Determine the (X, Y) coordinate at the center of the cell enclosing the given text.  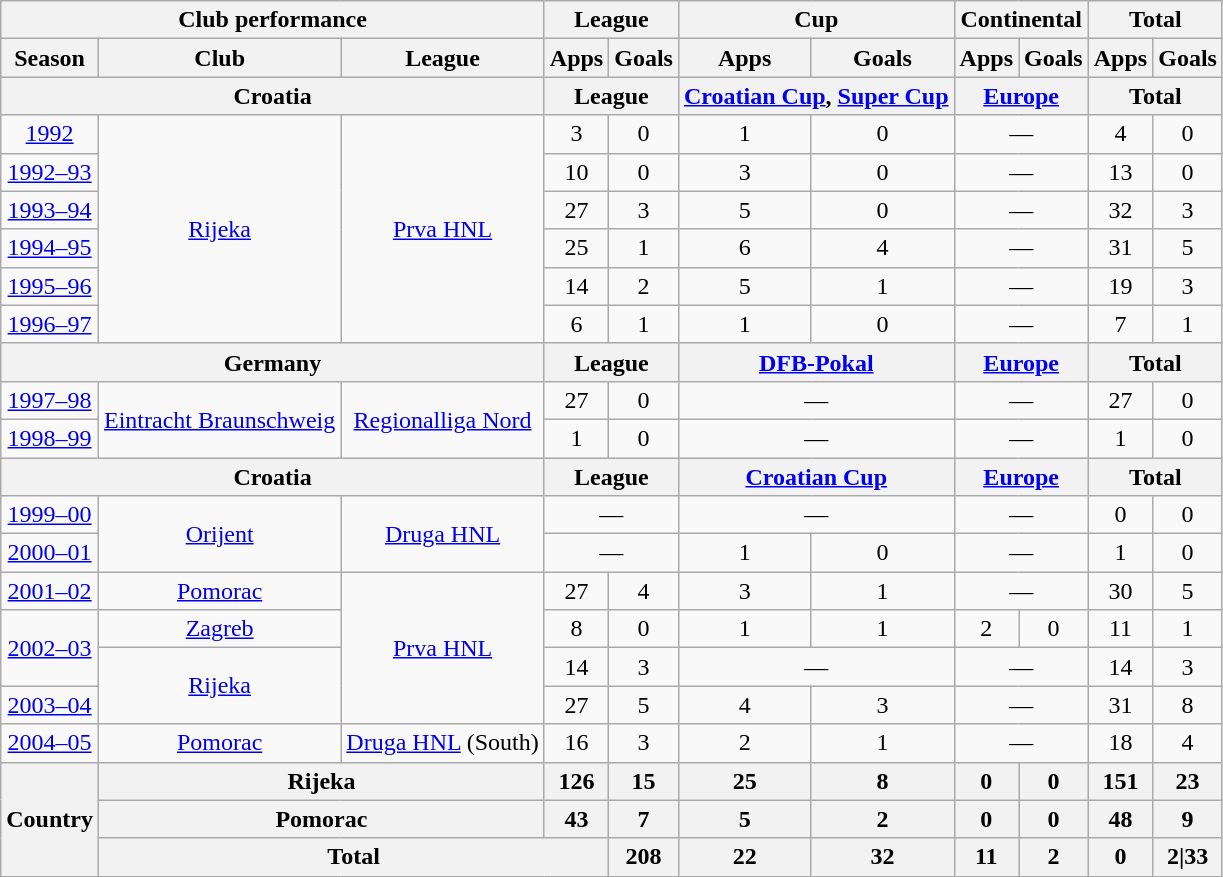
1992–93 (50, 172)
48 (1120, 819)
1992 (50, 134)
208 (644, 857)
2001–02 (50, 591)
43 (576, 819)
Club (219, 58)
1997–98 (50, 400)
Croatian Cup, Super Cup (816, 96)
Season (50, 58)
2004–05 (50, 743)
16 (576, 743)
Eintracht Braunschweig (219, 419)
1995–96 (50, 286)
Druga HNL (South) (442, 743)
1993–94 (50, 210)
126 (576, 781)
9 (1188, 819)
2000–01 (50, 553)
1998–99 (50, 438)
13 (1120, 172)
Druga HNL (442, 534)
Croatian Cup (816, 477)
Regionalliga Nord (442, 419)
18 (1120, 743)
Country (50, 819)
1999–00 (50, 515)
151 (1120, 781)
2003–04 (50, 705)
22 (744, 857)
Zagreb (219, 629)
19 (1120, 286)
1996–97 (50, 324)
Cup (816, 20)
Club performance (273, 20)
Germany (273, 362)
DFB-Pokal (816, 362)
2002–03 (50, 648)
Continental (1021, 20)
1994–95 (50, 248)
23 (1188, 781)
Orijent (219, 534)
15 (644, 781)
2|33 (1188, 857)
30 (1120, 591)
10 (576, 172)
